Find where the given text appears and provide that cell's center as [x, y] coordinate. 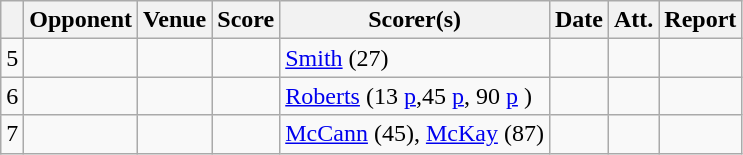
McCann (45), McKay (87) [415, 134]
Att. [633, 20]
Date [578, 20]
7 [12, 134]
Venue [175, 20]
Scorer(s) [415, 20]
Roberts (13 p,45 p, 90 p ) [415, 96]
Score [246, 20]
Smith (27) [415, 58]
6 [12, 96]
Opponent [81, 20]
5 [12, 58]
Report [700, 20]
